Return [x, y] of the center of cell containing provided text 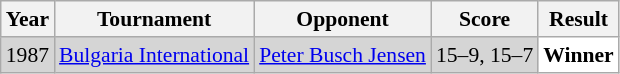
Year [28, 19]
Score [484, 19]
1987 [28, 55]
Result [578, 19]
Winner [578, 55]
Bulgaria International [154, 55]
Opponent [342, 19]
Peter Busch Jensen [342, 55]
15–9, 15–7 [484, 55]
Tournament [154, 19]
